Determine the [x, y] coordinate at the center of the cell enclosing the given text.  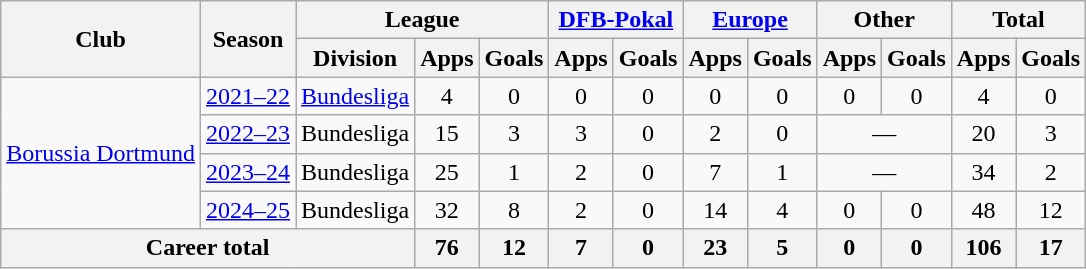
5 [782, 248]
Season [248, 39]
2022–23 [248, 134]
15 [447, 134]
Other [884, 20]
14 [715, 210]
Total [1018, 20]
76 [447, 248]
20 [983, 134]
Division [356, 58]
Career total [208, 248]
23 [715, 248]
Club [101, 39]
2021–22 [248, 96]
Europe [750, 20]
2023–24 [248, 172]
25 [447, 172]
DFB-Pokal [616, 20]
106 [983, 248]
2024–25 [248, 210]
8 [514, 210]
34 [983, 172]
48 [983, 210]
17 [1051, 248]
32 [447, 210]
League [422, 20]
Borussia Dortmund [101, 153]
